For the text-containing cell, return its midpoint in [x, y] coordinate format. 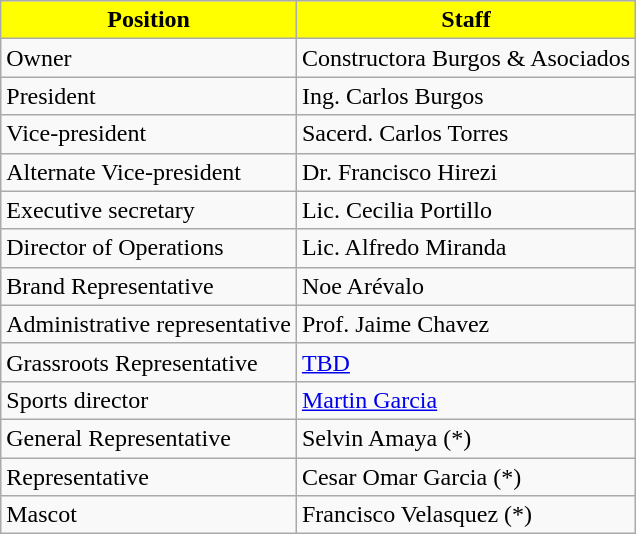
Mascot [149, 515]
Cesar Omar Garcia (*) [466, 477]
Noe Arévalo [466, 286]
Lic. Alfredo Miranda [466, 248]
Brand Representative [149, 286]
Francisco Velasquez (*) [466, 515]
Constructora Burgos & Asociados [466, 58]
President [149, 96]
Grassroots Representative [149, 362]
Executive secretary [149, 210]
Administrative representative [149, 324]
Martin Garcia [466, 400]
Position [149, 20]
Vice-president [149, 134]
Dr. Francisco Hirezi [466, 172]
Lic. Cecilia Portillo [466, 210]
Sacerd. Carlos Torres [466, 134]
Owner [149, 58]
Sports director [149, 400]
General Representative [149, 438]
Selvin Amaya (*) [466, 438]
Ing. Carlos Burgos [466, 96]
Prof. Jaime Chavez [466, 324]
Staff [466, 20]
TBD [466, 362]
Alternate Vice-president [149, 172]
Representative [149, 477]
Director of Operations [149, 248]
